Find where the given text appears and provide that cell's center as [x, y] coordinate. 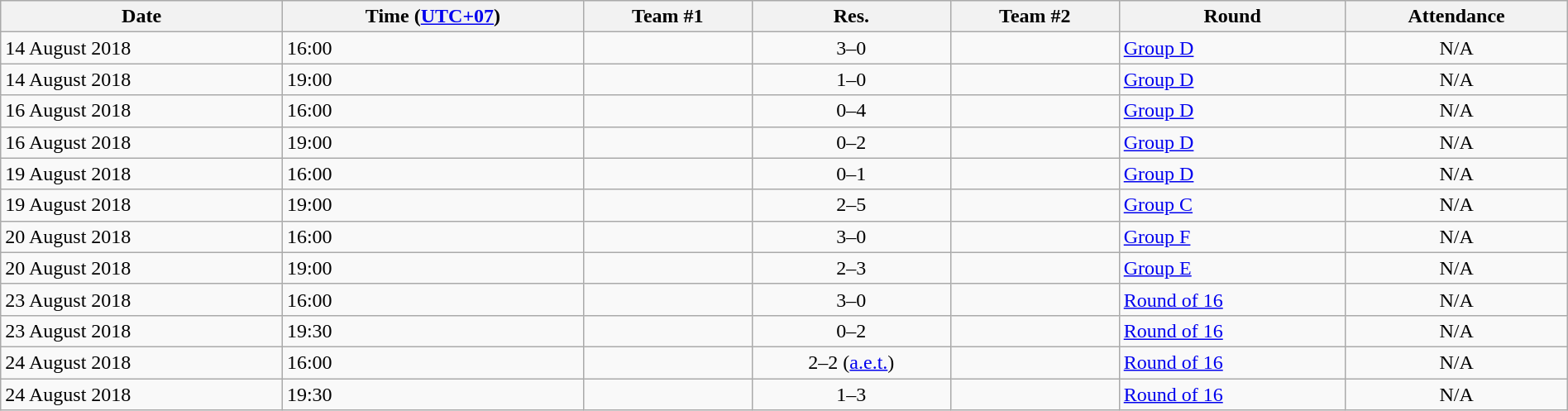
2–3 [851, 268]
Res. [851, 17]
1–0 [851, 79]
0–1 [851, 174]
Team #2 [1035, 17]
Group E [1232, 268]
Group F [1232, 237]
2–2 (a.e.t.) [851, 362]
2–5 [851, 205]
Time (UTC+07) [433, 17]
Group C [1232, 205]
Attendance [1456, 17]
Team #1 [667, 17]
1–3 [851, 394]
Date [142, 17]
0–4 [851, 111]
Round [1232, 17]
